Identify which cell holds the provided text, then report its (X, Y) central coordinate. 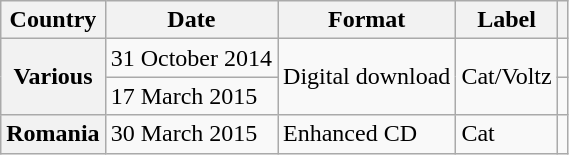
Format (367, 20)
Various (53, 77)
Label (506, 20)
Cat/Voltz (506, 77)
30 March 2015 (191, 134)
Romania (53, 134)
Date (191, 20)
31 October 2014 (191, 58)
Digital download (367, 77)
Cat (506, 134)
Enhanced CD (367, 134)
17 March 2015 (191, 96)
Country (53, 20)
